Pinpoint the cell where the given text exists, returning its [x, y] midpoint coordinate. 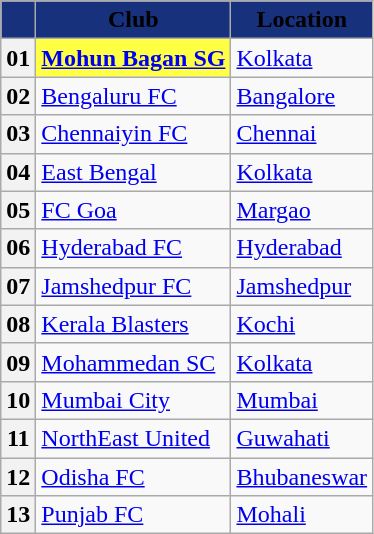
Mohun Bagan SG [134, 58]
Mumbai [302, 400]
08 [18, 324]
Bangalore [302, 96]
East Bengal [134, 172]
Kochi [302, 324]
12 [18, 477]
Bhubaneswar [302, 477]
04 [18, 172]
13 [18, 515]
Kerala Blasters [134, 324]
Bengaluru FC [134, 96]
Jamshedpur FC [134, 286]
Mohammedan SC [134, 362]
02 [18, 96]
Jamshedpur [302, 286]
07 [18, 286]
01 [18, 58]
Punjab FC [134, 515]
09 [18, 362]
Guwahati [302, 438]
Chennaiyin FC [134, 134]
Location [302, 20]
Hyderabad FC [134, 248]
Hyderabad [302, 248]
05 [18, 210]
Chennai [302, 134]
Odisha FC [134, 477]
06 [18, 248]
Margao [302, 210]
Mumbai City [134, 400]
10 [18, 400]
NorthEast United [134, 438]
03 [18, 134]
FC Goa [134, 210]
Mohali [302, 515]
Club [134, 20]
11 [18, 438]
